Locate the cell with the specified text and output its [x, y] center coordinate. 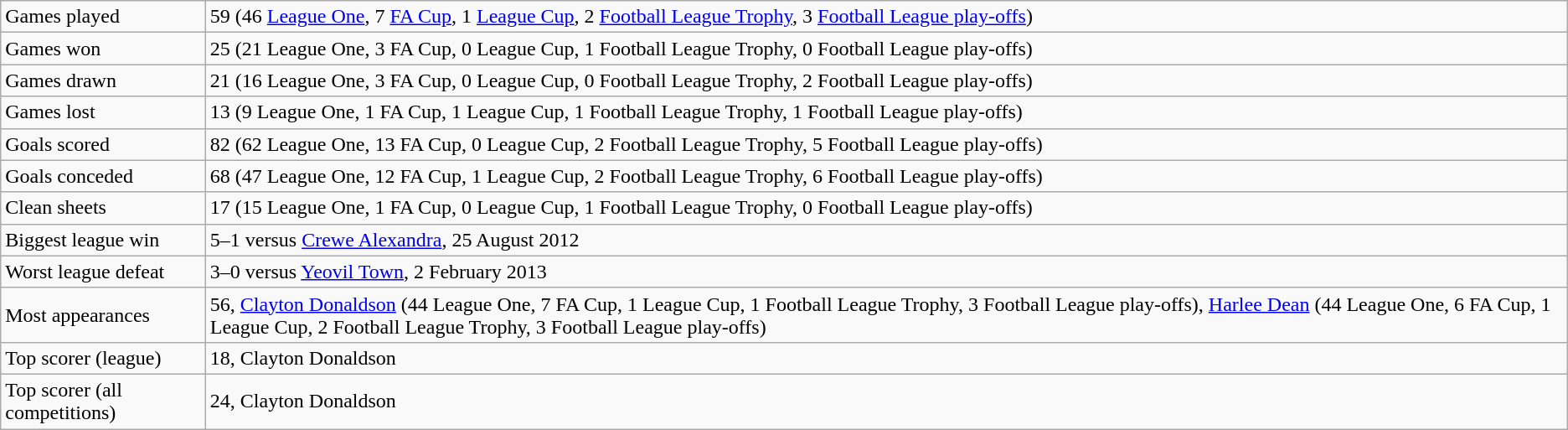
Goals scored [104, 144]
21 (16 League One, 3 FA Cup, 0 League Cup, 0 Football League Trophy, 2 Football League play-offs) [886, 80]
13 (9 League One, 1 FA Cup, 1 League Cup, 1 Football League Trophy, 1 Football League play-offs) [886, 112]
24, Clayton Donaldson [886, 401]
82 (62 League One, 13 FA Cup, 0 League Cup, 2 Football League Trophy, 5 Football League play-offs) [886, 144]
3–0 versus Yeovil Town, 2 February 2013 [886, 272]
17 (15 League One, 1 FA Cup, 0 League Cup, 1 Football League Trophy, 0 Football League play-offs) [886, 208]
Biggest league win [104, 240]
Games lost [104, 112]
Top scorer (all competitions) [104, 401]
Games won [104, 49]
Most appearances [104, 315]
18, Clayton Donaldson [886, 358]
Worst league defeat [104, 272]
25 (21 League One, 3 FA Cup, 0 League Cup, 1 Football League Trophy, 0 Football League play-offs) [886, 49]
68 (47 League One, 12 FA Cup, 1 League Cup, 2 Football League Trophy, 6 Football League play-offs) [886, 176]
Clean sheets [104, 208]
Goals conceded [104, 176]
Games played [104, 17]
59 (46 League One, 7 FA Cup, 1 League Cup, 2 Football League Trophy, 3 Football League play-offs) [886, 17]
Top scorer (league) [104, 358]
Games drawn [104, 80]
5–1 versus Crewe Alexandra, 25 August 2012 [886, 240]
